For the text-containing cell, return its midpoint in (x, y) coordinate format. 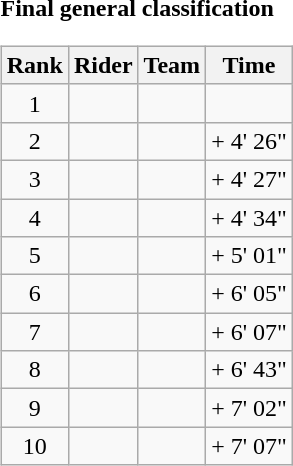
9 (34, 408)
1 (34, 103)
+ 6' 07" (250, 332)
6 (34, 294)
+ 4' 27" (250, 179)
+ 5' 01" (250, 256)
2 (34, 141)
3 (34, 179)
Time (250, 65)
Rank (34, 65)
+ 7' 07" (250, 446)
8 (34, 370)
Rider (103, 65)
Team (172, 65)
+ 4' 26" (250, 141)
+ 4' 34" (250, 217)
5 (34, 256)
+ 6' 43" (250, 370)
4 (34, 217)
+ 7' 02" (250, 408)
7 (34, 332)
10 (34, 446)
+ 6' 05" (250, 294)
